Capture the cell that displays the provided text and extract its (X, Y) central coordinate. 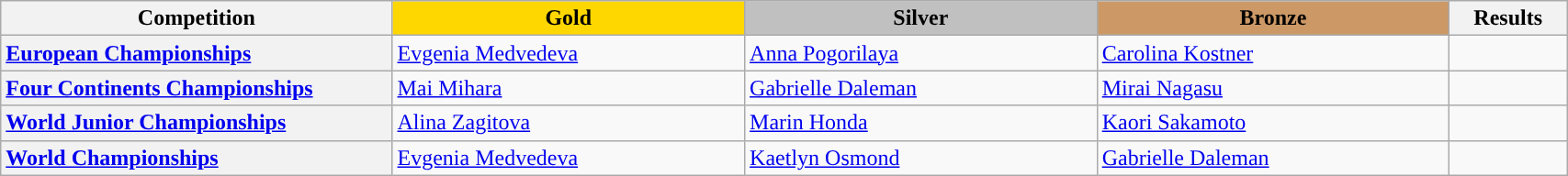
Mirai Nagasu (1273, 88)
Four Continents Championships (197, 88)
Silver (921, 18)
Results (1508, 18)
Gold (569, 18)
Anna Pogorilaya (921, 53)
Marin Honda (921, 123)
Alina Zagitova (569, 123)
Carolina Kostner (1273, 53)
Kaori Sakamoto (1273, 123)
European Championships (197, 53)
Mai Mihara (569, 88)
Bronze (1273, 18)
Kaetlyn Osmond (921, 158)
World Championships (197, 158)
World Junior Championships (197, 123)
Competition (197, 18)
